Find where the given text appears and provide that cell's center as (X, Y) coordinate. 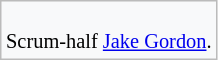
Scrum-half Jake Gordon. (108, 30)
